Provide the (X, Y) coordinate of the cell's center where the given text is located.  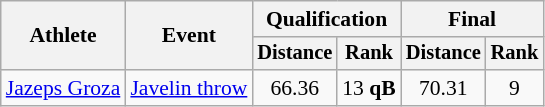
Javelin throw (188, 88)
Event (188, 36)
Athlete (64, 36)
Qualification (326, 19)
66.36 (294, 88)
70.31 (444, 88)
13 qB (369, 88)
Final (472, 19)
9 (515, 88)
Jazeps Groza (64, 88)
